Determine the [X, Y] coordinate at the center of the cell enclosing the given text.  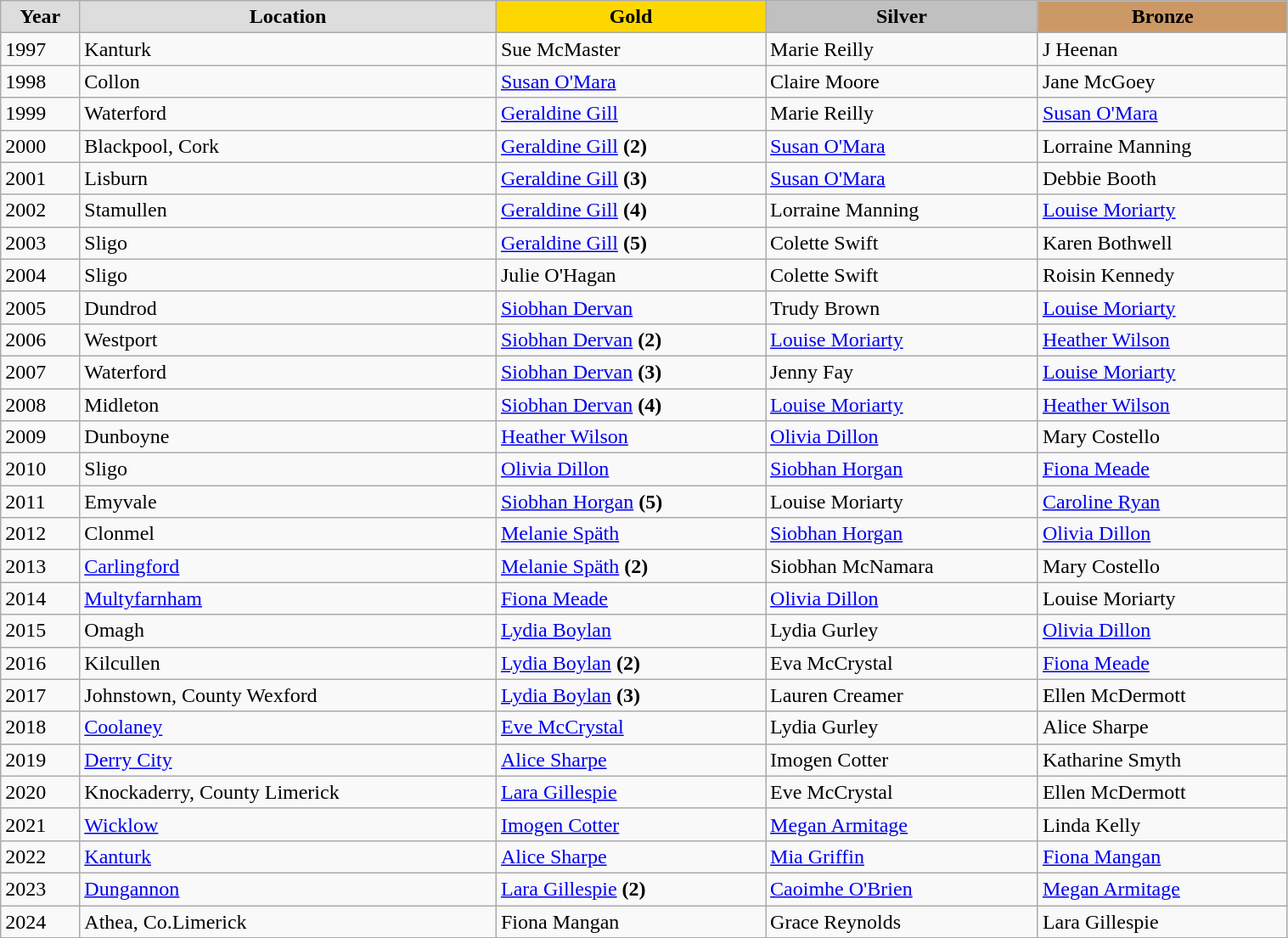
Clonmel [289, 534]
Lisburn [289, 178]
2002 [41, 211]
2013 [41, 566]
Siobhan Dervan (2) [630, 340]
1998 [41, 81]
Grace Reynolds [902, 921]
Omagh [289, 631]
Siobhan McNamara [902, 566]
2019 [41, 760]
Lydia Boylan (2) [630, 663]
Siobhan Dervan [630, 307]
Caroline Ryan [1162, 502]
2012 [41, 534]
Midleton [289, 405]
Carlingford [289, 566]
Bronze [1162, 17]
Eva McCrystal [902, 663]
Jane McGoey [1162, 81]
2011 [41, 502]
Kilcullen [289, 663]
Roisin Kennedy [1162, 275]
Melanie Späth [630, 534]
2020 [41, 792]
Linda Kelly [1162, 824]
Jenny Fay [902, 372]
Dunboyne [289, 437]
Derry City [289, 760]
2023 [41, 889]
Trudy Brown [902, 307]
Siobhan Horgan (5) [630, 502]
Lydia Boylan (3) [630, 695]
J Heenan [1162, 49]
2024 [41, 921]
Katharine Smyth [1162, 760]
2000 [41, 146]
1999 [41, 114]
2015 [41, 631]
Geraldine Gill [630, 114]
Mia Griffin [902, 857]
2007 [41, 372]
2017 [41, 695]
Blackpool, Cork [289, 146]
Wicklow [289, 824]
2014 [41, 598]
2006 [41, 340]
2018 [41, 727]
Dundrod [289, 307]
Lydia Boylan [630, 631]
2003 [41, 243]
Debbie Booth [1162, 178]
Gold [630, 17]
2021 [41, 824]
2009 [41, 437]
Knockaderry, County Limerick [289, 792]
1997 [41, 49]
Coolaney [289, 727]
Athea, Co.Limerick [289, 921]
Geraldine Gill (4) [630, 211]
2001 [41, 178]
Silver [902, 17]
Melanie Späth (2) [630, 566]
2022 [41, 857]
Siobhan Dervan (3) [630, 372]
Karen Bothwell [1162, 243]
2008 [41, 405]
Siobhan Dervan (4) [630, 405]
2010 [41, 469]
2016 [41, 663]
Location [289, 17]
Geraldine Gill (2) [630, 146]
Geraldine Gill (3) [630, 178]
Claire Moore [902, 81]
Caoimhe O'Brien [902, 889]
Geraldine Gill (5) [630, 243]
Lara Gillespie (2) [630, 889]
Stamullen [289, 211]
Emyvale [289, 502]
Dungannon [289, 889]
Johnstown, County Wexford [289, 695]
Multyfarnham [289, 598]
Lauren Creamer [902, 695]
Julie O'Hagan [630, 275]
Year [41, 17]
2005 [41, 307]
2004 [41, 275]
Sue McMaster [630, 49]
Collon [289, 81]
Westport [289, 340]
